Return the (X, Y) coordinate for the center point of the cell that contains the specified text.  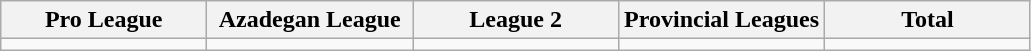
Provincial Leagues (722, 20)
Azadegan League (310, 20)
League 2 (516, 20)
Pro League (104, 20)
Total (928, 20)
